Pinpoint the cell where the given text exists, returning its [x, y] midpoint coordinate. 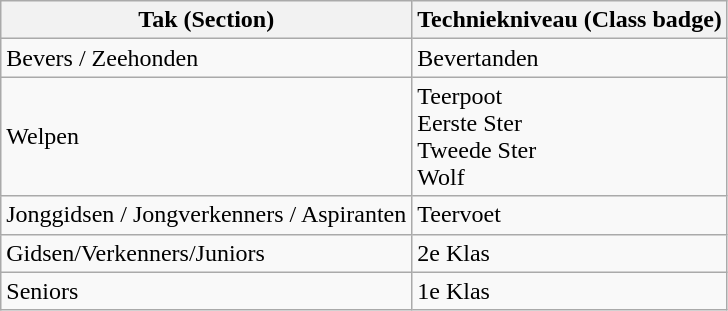
2e Klas [570, 253]
Seniors [206, 291]
Gidsen/Verkenners/Juniors [206, 253]
Tak (Section) [206, 20]
Welpen [206, 136]
Bevertanden [570, 58]
Teervoet [570, 215]
Techniekniveau (Class badge) [570, 20]
Bevers / Zeehonden [206, 58]
Jonggidsen / Jongverkenners / Aspiranten [206, 215]
1e Klas [570, 291]
TeerpootEerste SterTweede SterWolf [570, 136]
